Return (X, Y) of the center of cell containing provided text 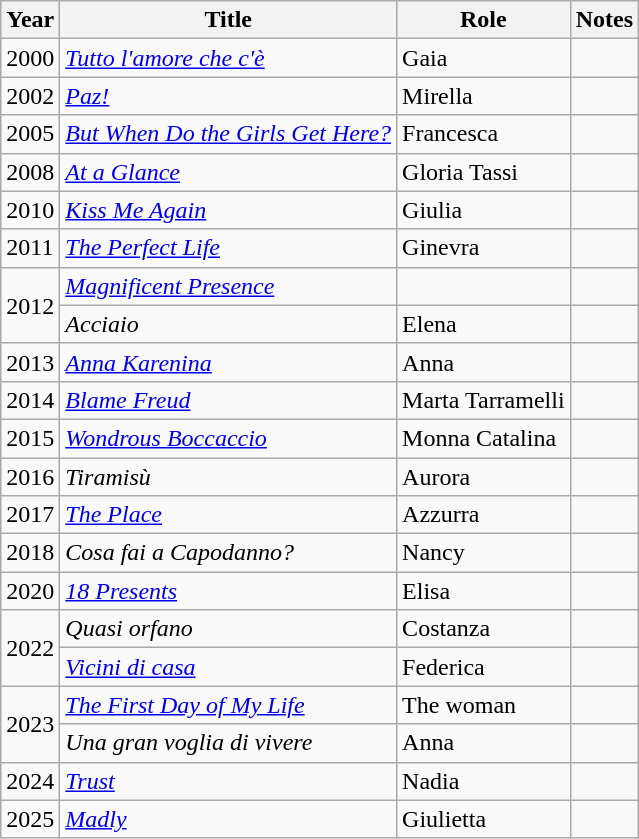
Tiramisù (228, 477)
2014 (30, 400)
Title (228, 20)
Aurora (484, 477)
2012 (30, 305)
Nancy (484, 553)
The woman (484, 705)
Anna Karenina (228, 362)
Giulia (484, 210)
Vicini di casa (228, 667)
Tutto l'amore che c'è (228, 58)
The First Day of My Life (228, 705)
Magnificent Presence (228, 286)
At a Glance (228, 172)
2005 (30, 134)
Year (30, 20)
But When Do the Girls Get Here? (228, 134)
Francesca (484, 134)
2011 (30, 248)
Blame Freud (228, 400)
Kiss Me Again (228, 210)
Trust (228, 781)
18 Presents (228, 591)
2017 (30, 515)
Role (484, 20)
The Perfect Life (228, 248)
2022 (30, 648)
2002 (30, 96)
Giulietta (484, 819)
Nadia (484, 781)
Monna Catalina (484, 438)
2000 (30, 58)
Quasi orfano (228, 629)
2010 (30, 210)
Costanza (484, 629)
Notes (604, 20)
2018 (30, 553)
Cosa fai a Capodanno? (228, 553)
2015 (30, 438)
Una gran voglia di vivere (228, 743)
Mirella (484, 96)
Gaia (484, 58)
Marta Tarramelli (484, 400)
Federica (484, 667)
Azzurra (484, 515)
2008 (30, 172)
Elisa (484, 591)
Paz! (228, 96)
Elena (484, 324)
Madly (228, 819)
The Place (228, 515)
2025 (30, 819)
Gloria Tassi (484, 172)
Acciaio (228, 324)
Wondrous Boccaccio (228, 438)
2013 (30, 362)
2023 (30, 724)
2020 (30, 591)
Ginevra (484, 248)
2024 (30, 781)
2016 (30, 477)
